From the cell containing the given text, extract its center point as [x, y] coordinate. 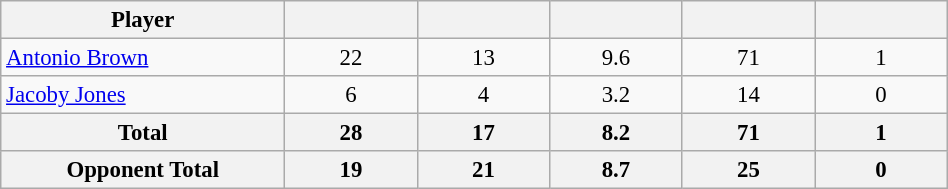
4 [483, 95]
13 [483, 58]
25 [748, 170]
17 [483, 133]
21 [483, 170]
Player [143, 20]
3.2 [616, 95]
28 [351, 133]
6 [351, 95]
19 [351, 170]
Jacoby Jones [143, 95]
Total [143, 133]
22 [351, 58]
14 [748, 95]
8.2 [616, 133]
9.6 [616, 58]
8.7 [616, 170]
Opponent Total [143, 170]
Antonio Brown [143, 58]
